Pinpoint the cell where the given text exists, returning its [x, y] midpoint coordinate. 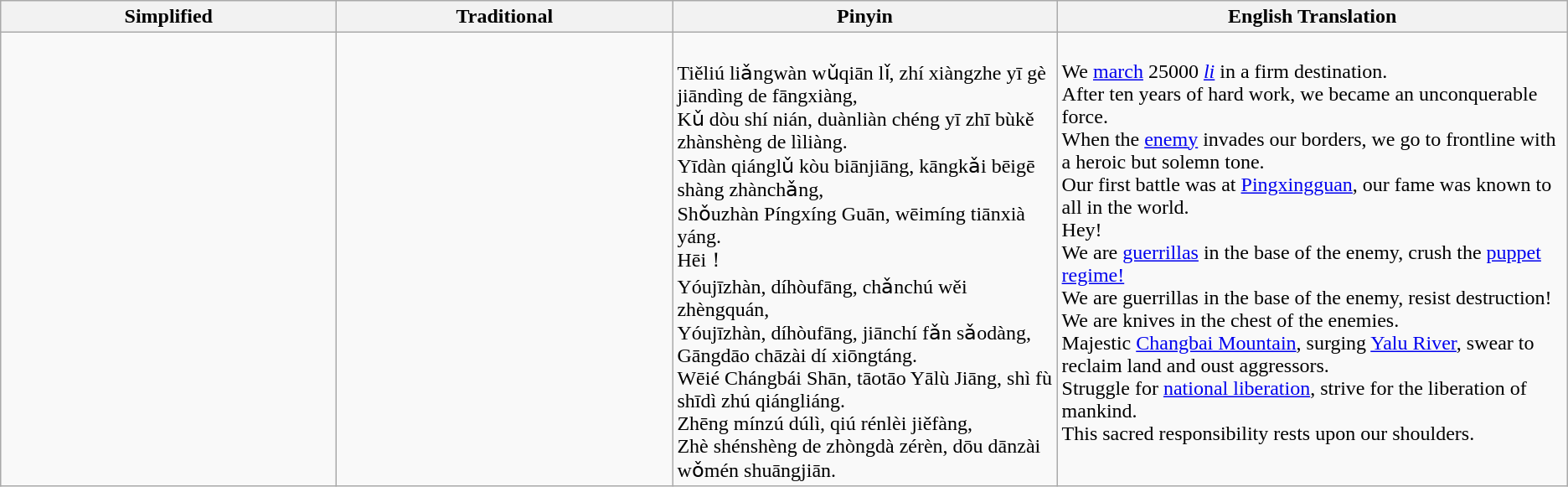
Pinyin [864, 17]
Traditional [504, 17]
Simplified [169, 17]
English Translation [1312, 17]
